Scan for the cell matching the given text and deliver its (x, y) coordinate at center. 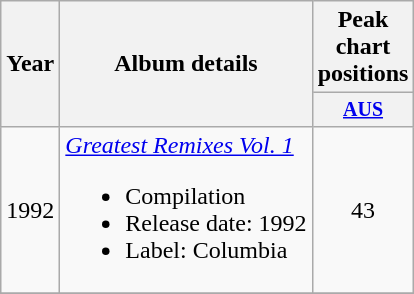
Year (30, 64)
Greatest Remixes Vol. 1CompilationRelease date: 1992Label: Columbia (186, 210)
Album details (186, 64)
43 (363, 210)
AUS (363, 110)
Peak chart positions (363, 47)
1992 (30, 210)
